Extract the [X, Y] coordinate from the center of the cell holding the provided text.  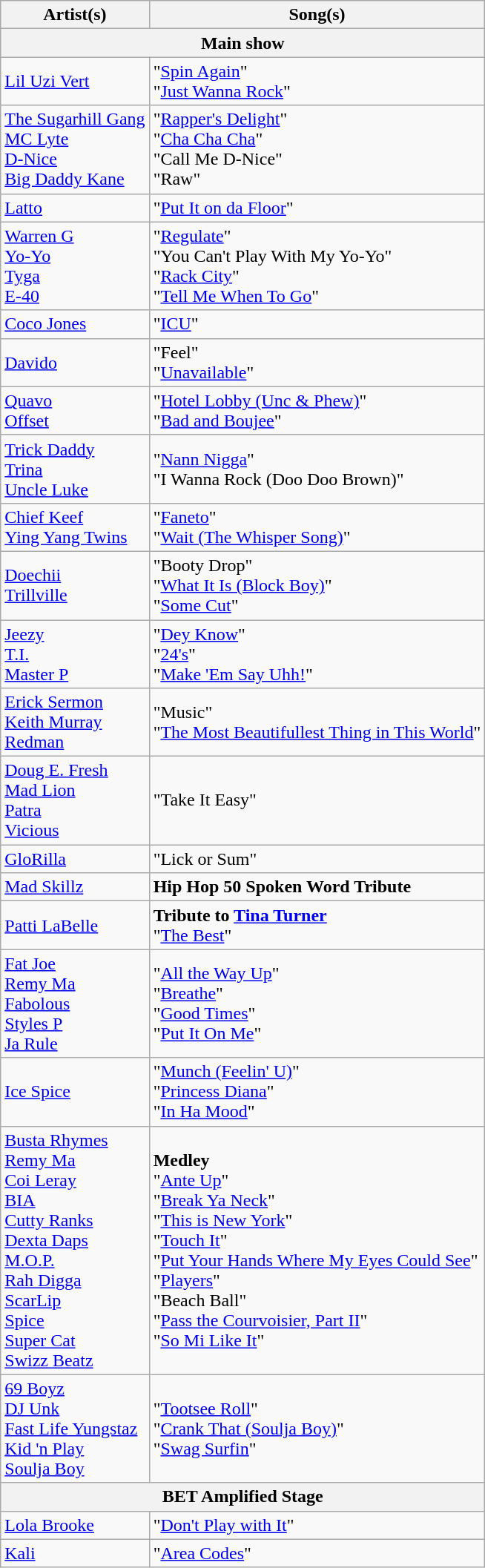
Artist(s) [75, 15]
"Music""The Most Beautifullest Thing in This World" [317, 722]
Davido [75, 362]
"All the Way Up""Breathe""Good Times""Put It On Me" [317, 1004]
Erick SermonKeith MurrayRedman [75, 722]
"Dey Know""24's""Make 'Em Say Uhh!" [317, 654]
BET Amplified Stage [243, 1497]
"Put It on da Floor" [317, 208]
"Feel""Unavailable" [317, 362]
"Take It Easy" [317, 801]
"Rapper's Delight""Cha Cha Cha""Call Me D-Nice""Raw" [317, 150]
Coco Jones [75, 324]
Warren GYo-YoTygaE-40 [75, 266]
Lil Uzi Vert [75, 82]
Trick DaddyTrinaUncle Luke [75, 469]
"Faneto""Wait (The Whisper Song)" [317, 527]
"Booty Drop""What It Is (Block Boy)""Some Cut" [317, 585]
"Regulate""You Can't Play With My Yo-Yo""Rack City""Tell Me When To Go" [317, 266]
Lola Brooke [75, 1525]
"Hotel Lobby (Unc & Phew)""Bad and Boujee" [317, 411]
Chief KeefYing Yang Twins [75, 527]
JeezyT.I.Master P [75, 654]
"Area Codes" [317, 1553]
Doug E. FreshMad LionPatraVicious [75, 801]
"Don't Play with It" [317, 1525]
69 BoyzDJ UnkFast Life YungstazKid 'n PlaySoulja Boy [75, 1429]
Fat JoeRemy MaFabolousStyles PJa Rule [75, 1004]
Song(s) [317, 15]
Tribute to Tina Turner"The Best" [317, 926]
Latto [75, 208]
Kali [75, 1553]
Hip Hop 50 Spoken Word Tribute [317, 887]
"Nann Nigga""I Wanna Rock (Doo Doo Brown)" [317, 469]
GloRilla [75, 859]
Ice Spice [75, 1092]
Main show [243, 43]
"Munch (Feelin' U)""Princess Diana""In Ha Mood" [317, 1092]
"Lick or Sum" [317, 859]
"ICU" [317, 324]
"Spin Again""Just Wanna Rock" [317, 82]
The Sugarhill GangMC LyteD-NiceBig Daddy Kane [75, 150]
Busta RhymesRemy MaCoi LerayBIACutty RanksDexta DapsM.O.P.Rah DiggaScarLipSpiceSuper CatSwizz Beatz [75, 1251]
Mad Skillz [75, 887]
QuavoOffset [75, 411]
Patti LaBelle [75, 926]
"Tootsee Roll""Crank That (Soulja Boy)""Swag Surfin" [317, 1429]
DoechiiTrillville [75, 585]
